Identify which cell holds the provided text, then report its [x, y] central coordinate. 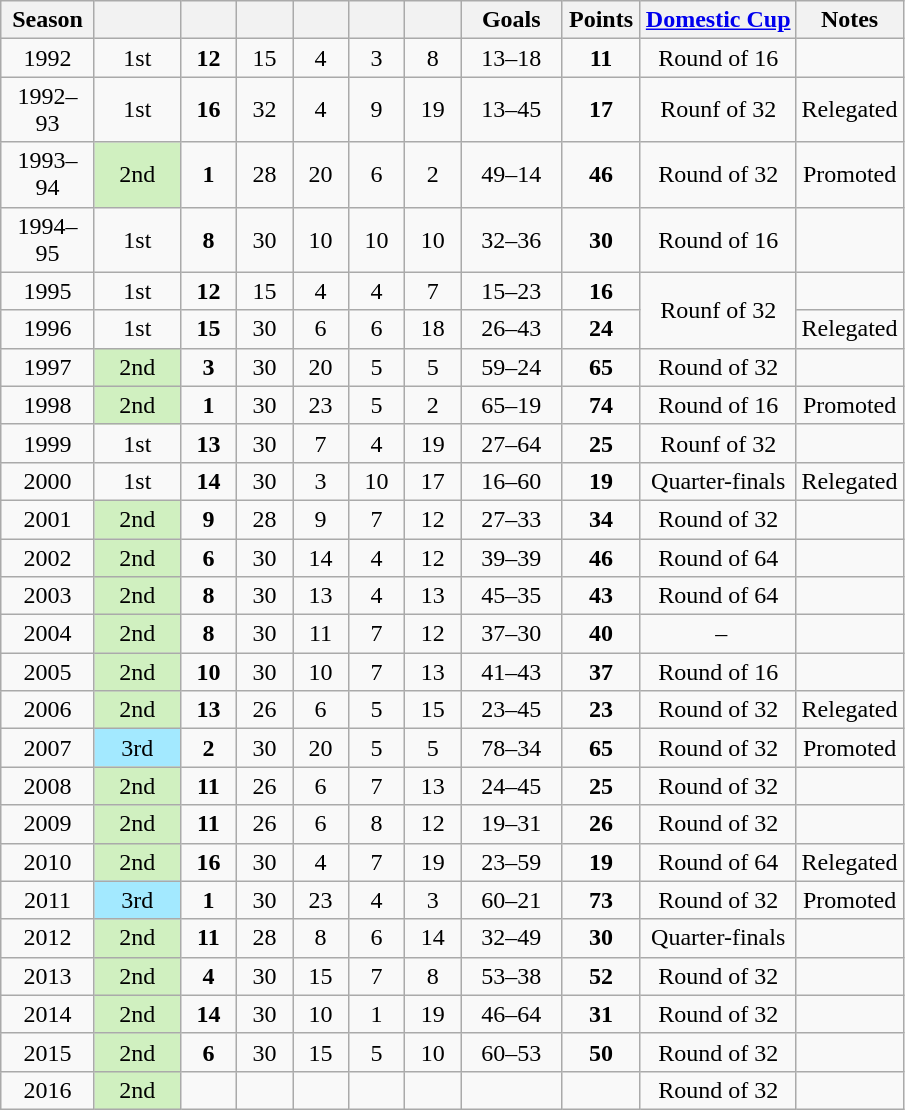
1992–93 [48, 110]
1996 [48, 329]
34 [602, 519]
Domestic Cup [718, 20]
16–60 [512, 481]
1994–95 [48, 240]
32 [264, 110]
1999 [48, 443]
24–45 [512, 786]
50 [602, 1052]
2006 [48, 710]
40 [602, 634]
73 [602, 900]
1995 [48, 291]
15–23 [512, 291]
2016 [48, 1090]
Season [48, 20]
2003 [48, 596]
74 [602, 405]
37–30 [512, 634]
59–24 [512, 367]
2001 [48, 519]
39–39 [512, 557]
Points [602, 20]
2005 [48, 672]
1993–94 [48, 174]
1998 [48, 405]
2004 [48, 634]
2008 [48, 786]
2012 [48, 938]
2000 [48, 481]
53–38 [512, 976]
2002 [48, 557]
43 [602, 596]
2015 [48, 1052]
65–19 [512, 405]
32–49 [512, 938]
37 [602, 672]
31 [602, 1014]
2007 [48, 748]
60–53 [512, 1052]
1992 [48, 58]
60–21 [512, 900]
13–45 [512, 110]
18 [433, 329]
2010 [48, 862]
23–45 [512, 710]
19–31 [512, 824]
32–36 [512, 240]
2009 [48, 824]
2011 [48, 900]
1997 [48, 367]
27–64 [512, 443]
2013 [48, 976]
27–33 [512, 519]
– [718, 634]
23–59 [512, 862]
Goals [512, 20]
78–34 [512, 748]
52 [602, 976]
45–35 [512, 596]
46–64 [512, 1014]
26–43 [512, 329]
2014 [48, 1014]
Notes [850, 20]
13–18 [512, 58]
41–43 [512, 672]
49–14 [512, 174]
24 [602, 329]
